For the text-containing cell, return its midpoint in [X, Y] coordinate format. 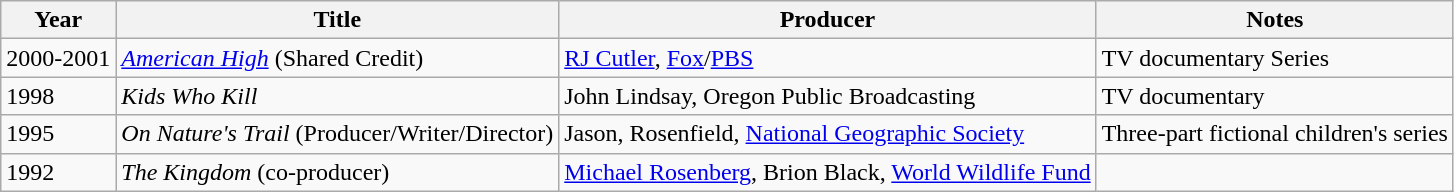
Jason, Rosenfield, National Geographic Society [828, 134]
Kids Who Kill [338, 96]
Title [338, 20]
RJ Cutler, Fox/PBS [828, 58]
TV documentary Series [1274, 58]
Notes [1274, 20]
TV documentary [1274, 96]
1995 [58, 134]
On Nature's Trail (Producer/Writer/Director) [338, 134]
The Kingdom (co-producer) [338, 172]
1992 [58, 172]
1998 [58, 96]
Three-part fictional children's series [1274, 134]
American High (Shared Credit) [338, 58]
Producer [828, 20]
John Lindsay, Oregon Public Broadcasting [828, 96]
2000-2001 [58, 58]
Michael Rosenberg, Brion Black, World Wildlife Fund [828, 172]
Year [58, 20]
